For the text-containing cell, return its midpoint in [X, Y] coordinate format. 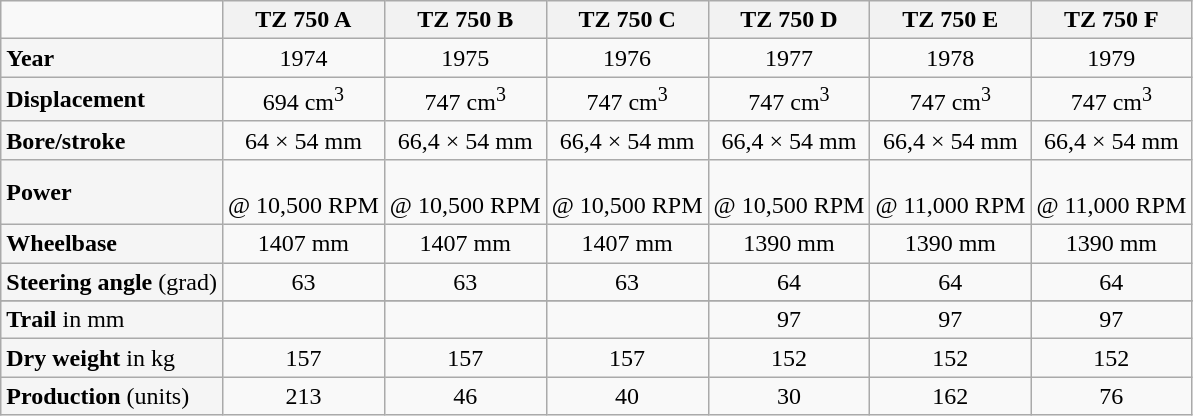
Power [112, 192]
1974 [303, 58]
1977 [789, 58]
1979 [1112, 58]
1976 [627, 58]
30 [789, 396]
Bore/stroke [112, 140]
76 [1112, 396]
TZ 750 F [1112, 20]
Trail in mm [112, 320]
TZ 750 D [789, 20]
46 [465, 396]
Wheelbase [112, 244]
694 cm3 [303, 100]
Dry weight in kg [112, 358]
Displacement [112, 100]
162 [950, 396]
1975 [465, 58]
TZ 750 B [465, 20]
64 × 54 mm [303, 140]
40 [627, 396]
TZ 750 C [627, 20]
TZ 750 A [303, 20]
Production (units) [112, 396]
Steering angle (grad) [112, 282]
1978 [950, 58]
TZ 750 E [950, 20]
Year [112, 58]
213 [303, 396]
